Determine the (X, Y) coordinate at the center of the cell enclosing the given text.  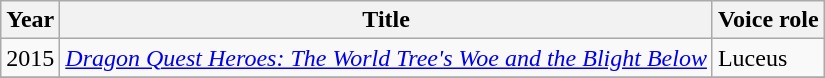
Dragon Quest Heroes: The World Tree's Woe and the Blight Below (386, 58)
2015 (30, 58)
Year (30, 20)
Luceus (768, 58)
Title (386, 20)
Voice role (768, 20)
